Extract the [X, Y] coordinate from the center of the cell holding the provided text.  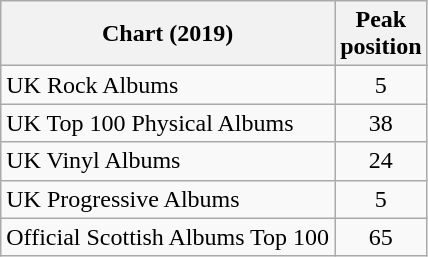
UK Top 100 Physical Albums [168, 123]
UK Rock Albums [168, 85]
UK Progressive Albums [168, 199]
38 [381, 123]
Official Scottish Albums Top 100 [168, 237]
Chart (2019) [168, 34]
65 [381, 237]
UK Vinyl Albums [168, 161]
Peakposition [381, 34]
24 [381, 161]
